Extract the [x, y] coordinate from the center of the cell holding the provided text.  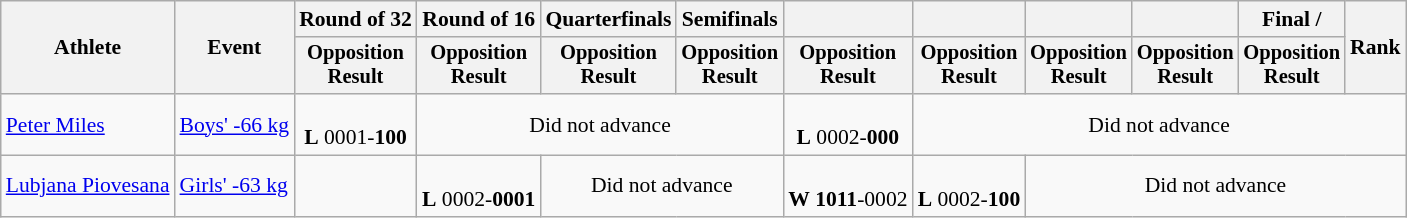
W 1011-0002 [848, 186]
Rank [1376, 48]
Boys' -66 kg [235, 124]
Semifinals [730, 19]
Event [235, 48]
Round of 16 [478, 19]
Quarterfinals [608, 19]
Athlete [88, 48]
Round of 32 [356, 19]
Girls' -63 kg [235, 186]
Final / [1292, 19]
L 0001-100 [356, 124]
L 0002-100 [970, 186]
L 0002-000 [848, 124]
Lubjana Piovesana [88, 186]
Peter Miles [88, 124]
L 0002-0001 [478, 186]
